Find where the given text appears and provide that cell's center as (x, y) coordinate. 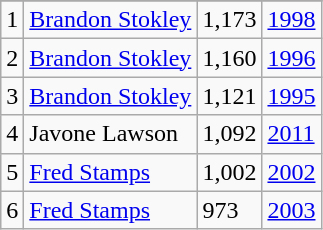
3 (12, 96)
1,092 (230, 134)
1 (12, 20)
4 (12, 134)
1998 (292, 20)
1996 (292, 58)
1995 (292, 96)
1,173 (230, 20)
1,121 (230, 96)
5 (12, 172)
973 (230, 210)
2011 (292, 134)
1,160 (230, 58)
Javone Lawson (110, 134)
2002 (292, 172)
1,002 (230, 172)
2003 (292, 210)
2 (12, 58)
6 (12, 210)
